Identify which cell holds the provided text, then report its [x, y] central coordinate. 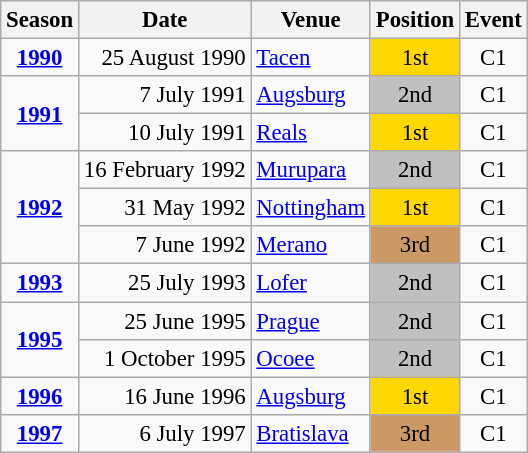
1993 [40, 283]
Lofer [310, 283]
7 June 1992 [164, 245]
1995 [40, 340]
1996 [40, 396]
1 October 1995 [164, 358]
Ocoee [310, 358]
Date [164, 20]
16 June 1996 [164, 396]
31 May 1992 [164, 208]
1997 [40, 433]
6 July 1997 [164, 433]
Reals [310, 133]
25 August 1990 [164, 58]
Merano [310, 245]
Bratislava [310, 433]
10 July 1991 [164, 133]
Murupara [310, 170]
Season [40, 20]
16 February 1992 [164, 170]
Prague [310, 321]
Venue [310, 20]
25 June 1995 [164, 321]
1990 [40, 58]
1991 [40, 114]
Tacen [310, 58]
1992 [40, 208]
25 July 1993 [164, 283]
Nottingham [310, 208]
Position [414, 20]
Event [494, 20]
7 July 1991 [164, 95]
